Locate the cell with the specified text and output its [X, Y] center coordinate. 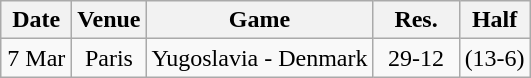
Game [260, 20]
(13-6) [494, 58]
29-12 [416, 58]
Res. [416, 20]
Date [36, 20]
Paris [109, 58]
Half [494, 20]
Yugoslavia - Denmark [260, 58]
Venue [109, 20]
7 Mar [36, 58]
